Locate the cell with the specified text and output its (X, Y) center coordinate. 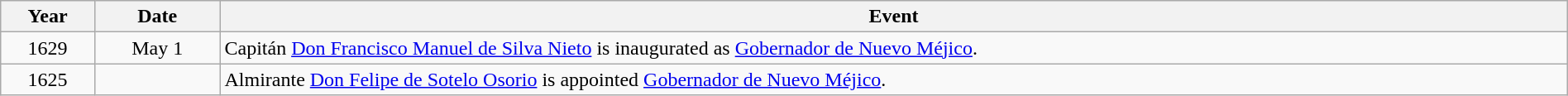
Year (48, 17)
Date (157, 17)
Event (893, 17)
Capitán Don Francisco Manuel de Silva Nieto is inaugurated as Gobernador de Nuevo Méjico. (893, 48)
May 1 (157, 48)
1625 (48, 79)
1629 (48, 48)
Almirante Don Felipe de Sotelo Osorio is appointed Gobernador de Nuevo Méjico. (893, 79)
